Output the (x, y) coordinate of the center of the cell containing the given text.  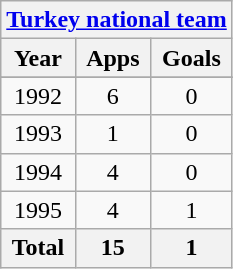
Year (38, 58)
Goals (192, 58)
Total (38, 248)
1993 (38, 134)
1995 (38, 210)
15 (112, 248)
1994 (38, 172)
6 (112, 96)
1992 (38, 96)
Turkey national team (117, 20)
Apps (112, 58)
